Search for the cell housing the specified text and yield its [x, y] center coordinate. 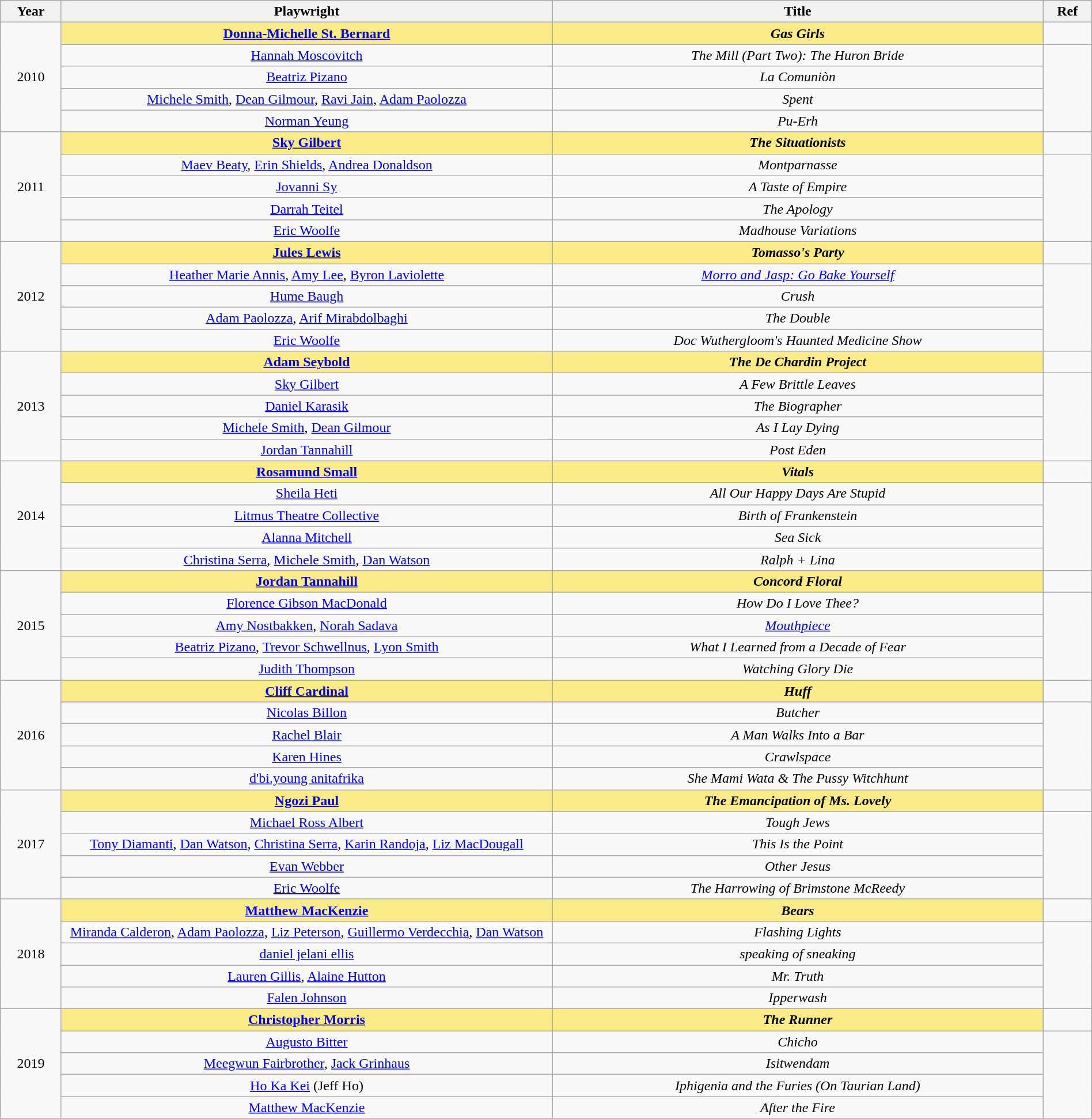
Birth of Frankenstein [798, 515]
2011 [31, 187]
Bears [798, 910]
Miranda Calderon, Adam Paolozza, Liz Peterson, Guillermo Verdecchia, Dan Watson [306, 932]
Madhouse Variations [798, 230]
2010 [31, 77]
Beatriz Pizano [306, 77]
Playwright [306, 12]
Sea Sick [798, 537]
The Runner [798, 1020]
Florence Gibson MacDonald [306, 603]
How Do I Love Thee? [798, 603]
Tomasso's Party [798, 252]
Montparnasse [798, 165]
Daniel Karasik [306, 406]
Falen Johnson [306, 998]
2017 [31, 844]
Isitwendam [798, 1064]
Michael Ross Albert [306, 822]
Augusto Bitter [306, 1042]
Evan Webber [306, 866]
Spent [798, 99]
Rosamund Small [306, 472]
Butcher [798, 713]
Ipperwash [798, 998]
speaking of sneaking [798, 954]
Meegwun Fairbrother, Jack Grinhaus [306, 1064]
Rachel Blair [306, 735]
This Is the Point [798, 844]
Title [798, 12]
The Harrowing of Brimstone McReedy [798, 888]
La Comuniòn [798, 77]
Maev Beaty, Erin Shields, Andrea Donaldson [306, 165]
Concord Floral [798, 581]
Michele Smith, Dean Gilmour, Ravi Jain, Adam Paolozza [306, 99]
2014 [31, 515]
2013 [31, 406]
Heather Marie Annis, Amy Lee, Byron Laviolette [306, 275]
Hannah Moscovitch [306, 55]
A Few Brittle Leaves [798, 384]
Watching Glory Die [798, 669]
2019 [31, 1064]
The Biographer [798, 406]
Hume Baugh [306, 297]
Beatriz Pizano, Trevor Schwellnus, Lyon Smith [306, 647]
Donna-Michelle St. Bernard [306, 33]
Karen Hines [306, 757]
The De Chardin Project [798, 362]
After the Fire [798, 1107]
Iphigenia and the Furies (On Taurian Land) [798, 1086]
Adam Seybold [306, 362]
Ralph + Lina [798, 559]
The Mill (Part Two): The Huron Bride [798, 55]
Adam Paolozza, Arif Mirabdolbaghi [306, 318]
Crawlspace [798, 757]
Lauren Gillis, Alaine Hutton [306, 976]
Sheila Heti [306, 494]
Doc Wuthergloom's Haunted Medicine Show [798, 340]
As I Lay Dying [798, 428]
Litmus Theatre Collective [306, 515]
Flashing Lights [798, 932]
All Our Happy Days Are Stupid [798, 494]
Huff [798, 691]
The Double [798, 318]
Mr. Truth [798, 976]
Christopher Morris [306, 1020]
Michele Smith, Dean Gilmour [306, 428]
Mouthpiece [798, 625]
daniel jelani ellis [306, 954]
Alanna Mitchell [306, 537]
Tony Diamanti, Dan Watson, Christina Serra, Karin Randoja, Liz MacDougall [306, 844]
2012 [31, 296]
A Taste of Empire [798, 187]
A Man Walks Into a Bar [798, 735]
Other Jesus [798, 866]
Amy Nostbakken, Norah Sadava [306, 625]
Chicho [798, 1042]
Nicolas Billon [306, 713]
Ngozi Paul [306, 801]
Morro and Jasp: Go Bake Yourself [798, 275]
Pu-Erh [798, 121]
Norman Yeung [306, 121]
Judith Thompson [306, 669]
The Apology [798, 208]
She Mami Wata & The Pussy Witchhunt [798, 779]
Tough Jews [798, 822]
Post Eden [798, 450]
Ref [1067, 12]
Jovanni Sy [306, 187]
Gas Girls [798, 33]
Vitals [798, 472]
Jules Lewis [306, 252]
d'bi.young anitafrika [306, 779]
2016 [31, 735]
Cliff Cardinal [306, 691]
The Emancipation of Ms. Lovely [798, 801]
Christina Serra, Michele Smith, Dan Watson [306, 559]
Year [31, 12]
Crush [798, 297]
What I Learned from a Decade of Fear [798, 647]
Darrah Teitel [306, 208]
2015 [31, 625]
2018 [31, 954]
The Situationists [798, 143]
Ho Ka Kei (Jeff Ho) [306, 1086]
